From the cell containing the given text, extract its center point as [x, y] coordinate. 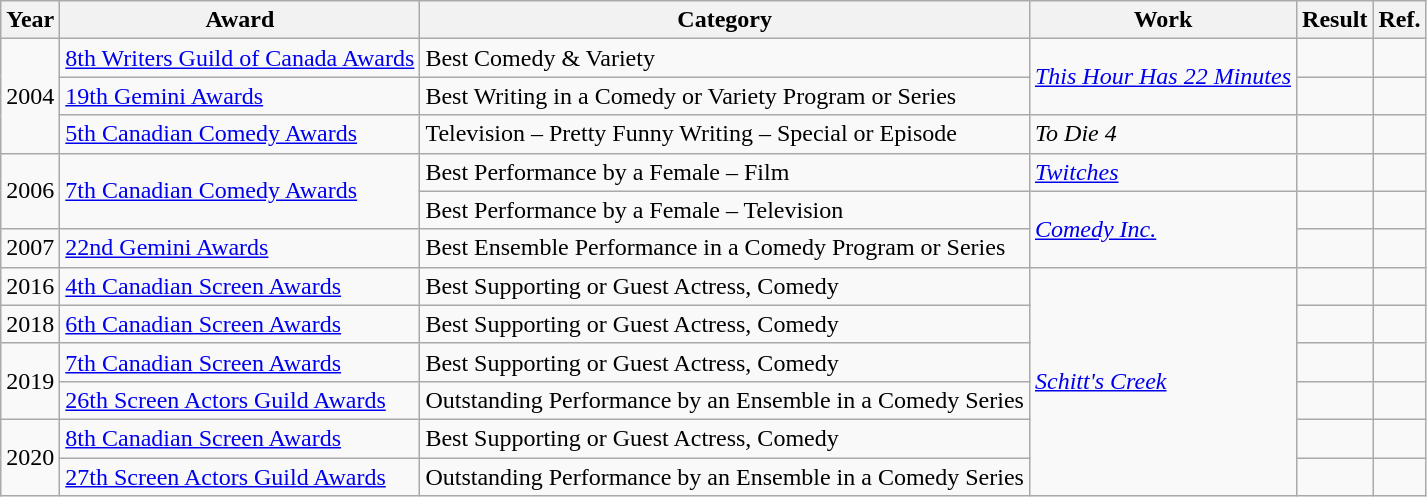
2019 [30, 381]
2004 [30, 96]
27th Screen Actors Guild Awards [240, 477]
Ref. [1400, 20]
26th Screen Actors Guild Awards [240, 400]
Year [30, 20]
2018 [30, 324]
Twitches [1162, 172]
2006 [30, 191]
Schitt's Creek [1162, 381]
Best Writing in a Comedy or Variety Program or Series [725, 96]
Work [1162, 20]
Best Performance by a Female – Television [725, 210]
8th Writers Guild of Canada Awards [240, 58]
Best Comedy & Variety [725, 58]
2007 [30, 248]
2016 [30, 286]
4th Canadian Screen Awards [240, 286]
7th Canadian Screen Awards [240, 362]
2020 [30, 457]
Result [1335, 20]
22nd Gemini Awards [240, 248]
To Die 4 [1162, 134]
This Hour Has 22 Minutes [1162, 77]
Comedy Inc. [1162, 229]
Television – Pretty Funny Writing – Special or Episode [725, 134]
19th Gemini Awards [240, 96]
Best Ensemble Performance in a Comedy Program or Series [725, 248]
Category [725, 20]
Award [240, 20]
Best Performance by a Female – Film [725, 172]
8th Canadian Screen Awards [240, 438]
7th Canadian Comedy Awards [240, 191]
5th Canadian Comedy Awards [240, 134]
6th Canadian Screen Awards [240, 324]
